Find where the given text appears and provide that cell's center as (X, Y) coordinate. 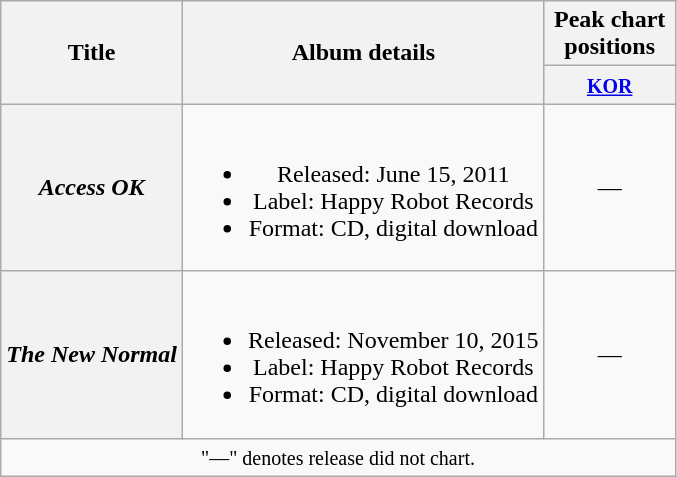
Released: June 15, 2011Label: Happy Robot RecordsFormat: CD, digital download (363, 188)
"—" denotes release did not chart. (338, 457)
Album details (363, 52)
Released: November 10, 2015Label: Happy Robot RecordsFormat: CD, digital download (363, 354)
KOR (610, 85)
The New Normal (92, 354)
Access OK (92, 188)
Peak chart positions (610, 34)
Title (92, 52)
